Capture the cell that displays the provided text and extract its [X, Y] central coordinate. 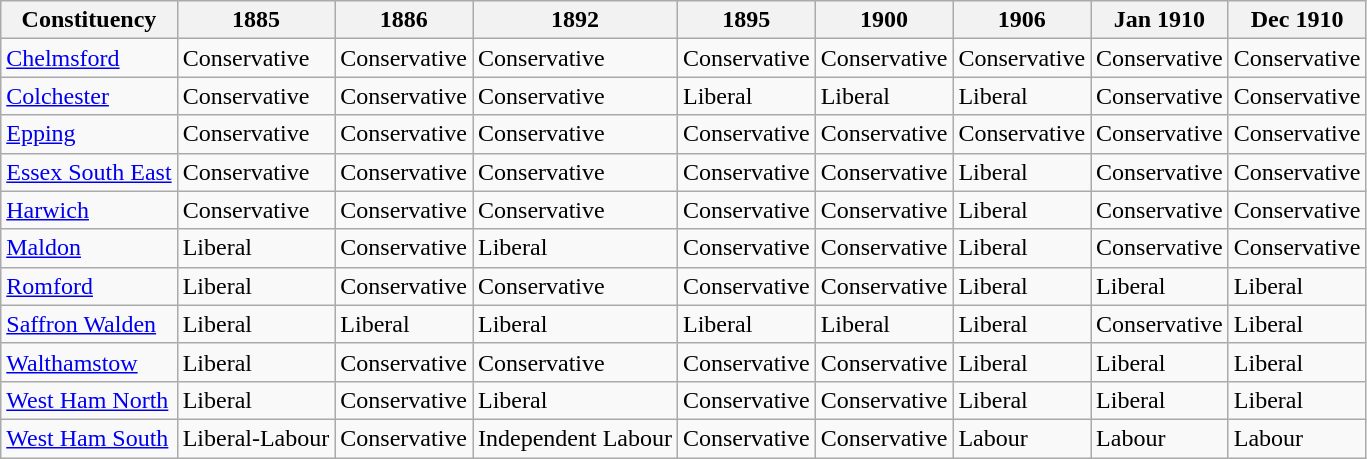
Epping [89, 134]
Independent Labour [574, 438]
Harwich [89, 210]
Maldon [89, 248]
Chelmsford [89, 58]
Dec 1910 [1297, 20]
1900 [884, 20]
1892 [574, 20]
Constituency [89, 20]
West Ham South [89, 438]
Walthamstow [89, 362]
Romford [89, 286]
1885 [256, 20]
Colchester [89, 96]
West Ham North [89, 400]
1895 [746, 20]
1906 [1022, 20]
1886 [404, 20]
Jan 1910 [1160, 20]
Essex South East [89, 172]
Liberal-Labour [256, 438]
Saffron Walden [89, 324]
